Output the [X, Y] coordinate of the center of the cell containing the given text.  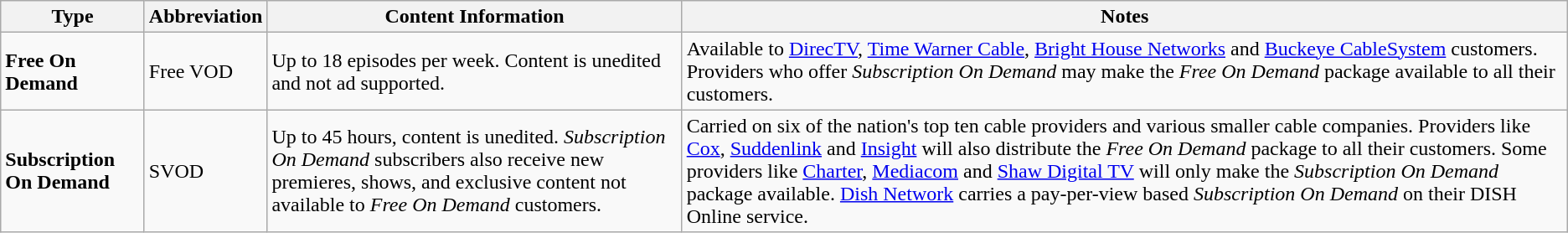
Notes [1124, 17]
Abbreviation [206, 17]
Subscription On Demand [73, 171]
Content Information [474, 17]
Up to 18 episodes per week. Content is unedited and not ad supported. [474, 71]
Free On Demand [73, 71]
Type [73, 17]
SVOD [206, 171]
Free VOD [206, 71]
